Detect which cell encompasses the target text, then output its [x, y] center coordinate. 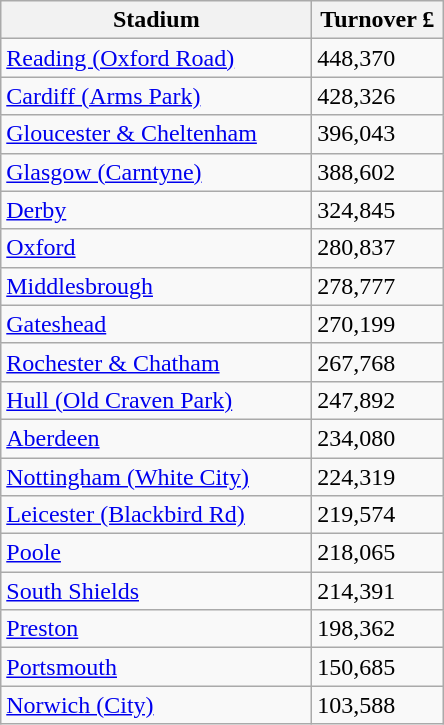
324,845 [378, 210]
Leicester (Blackbird Rd) [156, 515]
Middlesbrough [156, 286]
Glasgow (Carntyne) [156, 172]
Reading (Oxford Road) [156, 58]
Gloucester & Cheltenham [156, 134]
Oxford [156, 248]
278,777 [378, 286]
234,080 [378, 438]
Hull (Old Craven Park) [156, 400]
Nottingham (White City) [156, 477]
150,685 [378, 667]
South Shields [156, 591]
Portsmouth [156, 667]
388,602 [378, 172]
198,362 [378, 629]
214,391 [378, 591]
103,588 [378, 705]
267,768 [378, 362]
Preston [156, 629]
270,199 [378, 324]
224,319 [378, 477]
Rochester & Chatham [156, 362]
247,892 [378, 400]
280,837 [378, 248]
219,574 [378, 515]
Stadium [156, 20]
Derby [156, 210]
218,065 [378, 553]
Aberdeen [156, 438]
396,043 [378, 134]
Turnover £ [378, 20]
Gateshead [156, 324]
428,326 [378, 96]
Norwich (City) [156, 705]
Cardiff (Arms Park) [156, 96]
448,370 [378, 58]
Poole [156, 553]
